Output the [X, Y] coordinate of the center of the cell containing the given text.  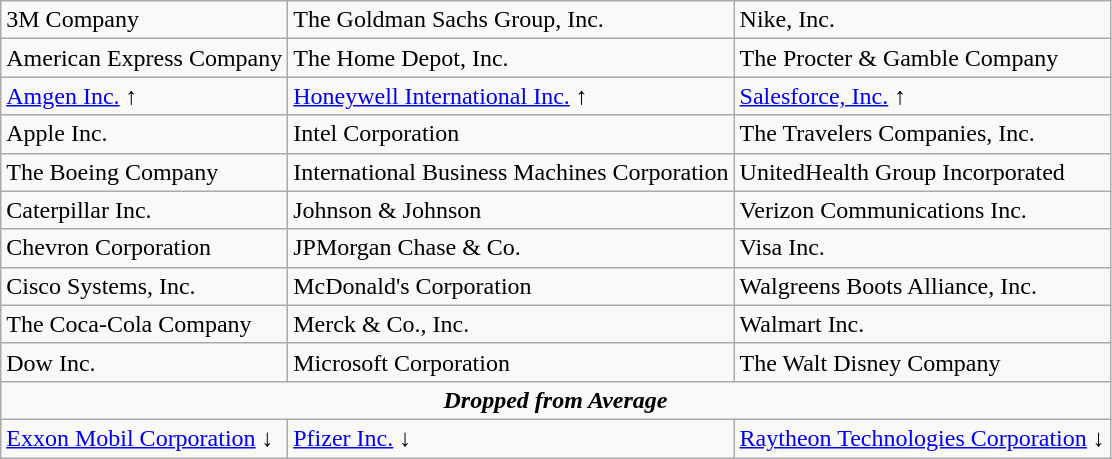
Cisco Systems, Inc. [144, 286]
Honeywell International Inc. ↑ [511, 96]
Walmart Inc. [922, 324]
3M Company [144, 20]
Salesforce, Inc. ↑ [922, 96]
The Travelers Companies, Inc. [922, 134]
McDonald's Corporation [511, 286]
Nike, Inc. [922, 20]
Exxon Mobil Corporation ↓ [144, 438]
American Express Company [144, 58]
Amgen Inc. ↑ [144, 96]
Dropped from Average [556, 400]
Raytheon Technologies Corporation ↓ [922, 438]
International Business Machines Corporation [511, 172]
Microsoft Corporation [511, 362]
Intel Corporation [511, 134]
The Coca-Cola Company [144, 324]
Caterpillar Inc. [144, 210]
JPMorgan Chase & Co. [511, 248]
The Procter & Gamble Company [922, 58]
Verizon Communications Inc. [922, 210]
Walgreens Boots Alliance, Inc. [922, 286]
Apple Inc. [144, 134]
UnitedHealth Group Incorporated [922, 172]
Johnson & Johnson [511, 210]
Visa Inc. [922, 248]
Merck & Co., Inc. [511, 324]
Dow Inc. [144, 362]
The Goldman Sachs Group, Inc. [511, 20]
The Home Depot, Inc. [511, 58]
Pfizer Inc. ↓ [511, 438]
The Boeing Company [144, 172]
Chevron Corporation [144, 248]
The Walt Disney Company [922, 362]
